Find where the given text appears and provide that cell's center as (x, y) coordinate. 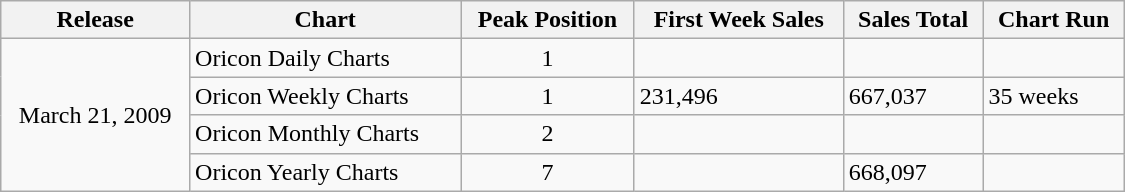
2 (548, 134)
Oricon Daily Charts (326, 58)
Chart (326, 20)
Release (96, 20)
668,097 (913, 172)
Chart Run (1054, 20)
667,037 (913, 96)
Oricon Yearly Charts (326, 172)
March 21, 2009 (96, 115)
Oricon Monthly Charts (326, 134)
Oricon Weekly Charts (326, 96)
7 (548, 172)
Sales Total (913, 20)
First Week Sales (738, 20)
35 weeks (1054, 96)
231,496 (738, 96)
Peak Position (548, 20)
